Provide the (x, y) coordinate of the cell's center where the given text is located.  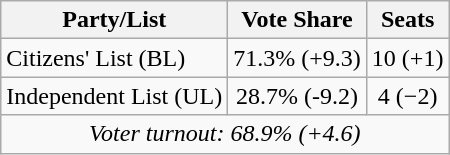
Party/List (114, 20)
28.7% (-9.2) (298, 96)
Independent List (UL) (114, 96)
Vote Share (298, 20)
4 (−2) (408, 96)
Seats (408, 20)
Voter turnout: 68.9% (+4.6) (225, 134)
Citizens' List (BL) (114, 58)
71.3% (+9.3) (298, 58)
10 (+1) (408, 58)
